Locate the cell with the specified text and output its (X, Y) center coordinate. 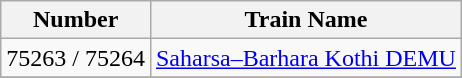
75263 / 75264 (76, 58)
Saharsa–Barhara Kothi DEMU (306, 58)
Train Name (306, 20)
Number (76, 20)
